Output the [x, y] coordinate of the center of the cell containing the given text.  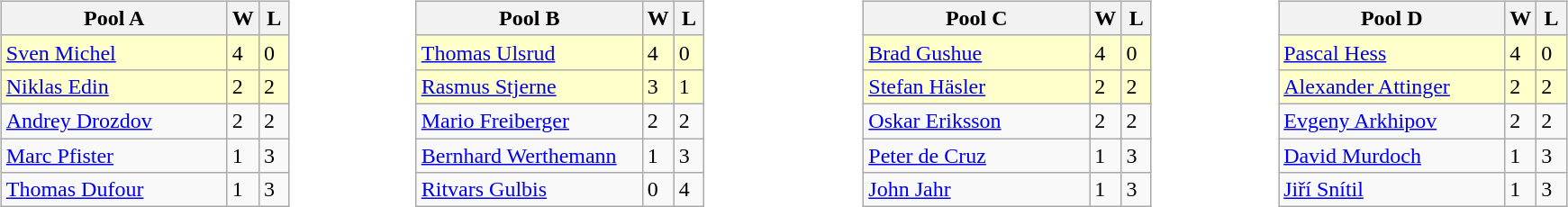
Pool B [530, 18]
Rasmus Stjerne [530, 86]
Evgeny Arkhipov [1392, 121]
Oskar Eriksson [976, 121]
Alexander Attinger [1392, 86]
Stefan Häsler [976, 86]
Thomas Dufour [113, 190]
Mario Freiberger [530, 121]
David Murdoch [1392, 156]
Bernhard Werthemann [530, 156]
Peter de Cruz [976, 156]
Jiří Snítil [1392, 190]
Marc Pfister [113, 156]
Pool D [1392, 18]
Ritvars Gulbis [530, 190]
Sven Michel [113, 52]
John Jahr [976, 190]
Pascal Hess [1392, 52]
Niklas Edin [113, 86]
Brad Gushue [976, 52]
Andrey Drozdov [113, 121]
Pool A [113, 18]
Thomas Ulsrud [530, 52]
Pool C [976, 18]
